Determine the (X, Y) coordinate at the center of the cell enclosing the given text.  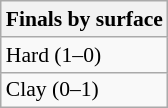
Finals by surface (84, 19)
Clay (0–1) (84, 90)
Hard (1–0) (84, 55)
